Pinpoint the cell where the given text exists, returning its [X, Y] midpoint coordinate. 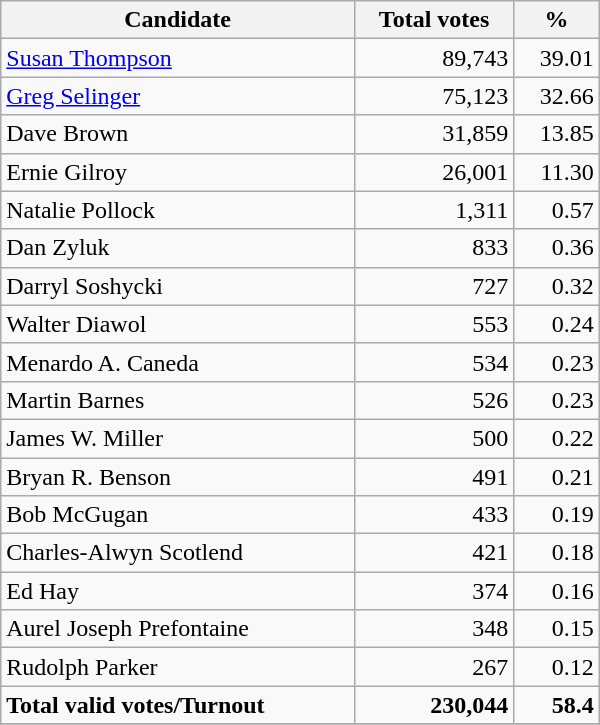
0.18 [556, 553]
0.15 [556, 629]
1,311 [434, 210]
348 [434, 629]
Dan Zyluk [178, 248]
Susan Thompson [178, 58]
Total valid votes/Turnout [178, 705]
32.66 [556, 96]
Ed Hay [178, 591]
11.30 [556, 172]
374 [434, 591]
727 [434, 286]
Natalie Pollock [178, 210]
58.4 [556, 705]
0.21 [556, 477]
Menardo A. Caneda [178, 362]
0.24 [556, 324]
Total votes [434, 20]
Ernie Gilroy [178, 172]
75,123 [434, 96]
267 [434, 667]
Rudolph Parker [178, 667]
Bryan R. Benson [178, 477]
0.16 [556, 591]
0.57 [556, 210]
% [556, 20]
Martin Barnes [178, 400]
Aurel Joseph Prefontaine [178, 629]
39.01 [556, 58]
Dave Brown [178, 134]
Darryl Soshycki [178, 286]
433 [434, 515]
0.19 [556, 515]
Charles-Alwyn Scotlend [178, 553]
534 [434, 362]
Bob McGugan [178, 515]
89,743 [434, 58]
Candidate [178, 20]
553 [434, 324]
0.22 [556, 438]
0.32 [556, 286]
526 [434, 400]
13.85 [556, 134]
491 [434, 477]
421 [434, 553]
0.36 [556, 248]
31,859 [434, 134]
Walter Diawol [178, 324]
Greg Selinger [178, 96]
26,001 [434, 172]
James W. Miller [178, 438]
500 [434, 438]
0.12 [556, 667]
230,044 [434, 705]
833 [434, 248]
